From the cell containing the given text, extract its center point as [X, Y] coordinate. 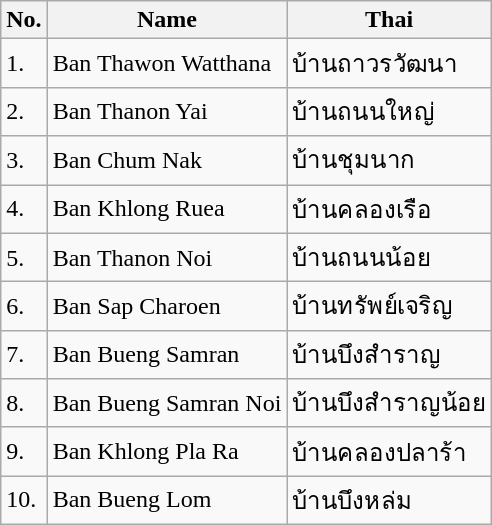
บ้านบึงหล่ม [390, 500]
บ้านถนนน้อย [390, 258]
บ้านถาวรวัฒนา [390, 64]
Ban Khlong Ruea [167, 208]
3. [24, 160]
1. [24, 64]
Ban Bueng Samran [167, 354]
9. [24, 452]
Ban Chum Nak [167, 160]
5. [24, 258]
2. [24, 112]
Ban Khlong Pla Ra [167, 452]
Ban Sap Charoen [167, 306]
7. [24, 354]
Ban Bueng Samran Noi [167, 404]
Ban Bueng Lom [167, 500]
บ้านคลองปลาร้า [390, 452]
บ้านชุมนาก [390, 160]
Ban Thawon Watthana [167, 64]
Ban Thanon Yai [167, 112]
6. [24, 306]
4. [24, 208]
บ้านทรัพย์เจริญ [390, 306]
Name [167, 20]
บ้านบึงสำราญ [390, 354]
10. [24, 500]
Thai [390, 20]
บ้านคลองเรือ [390, 208]
No. [24, 20]
Ban Thanon Noi [167, 258]
บ้านถนนใหญ่ [390, 112]
บ้านบึงสำราญน้อย [390, 404]
8. [24, 404]
